Search for the cell housing the specified text and yield its [X, Y] center coordinate. 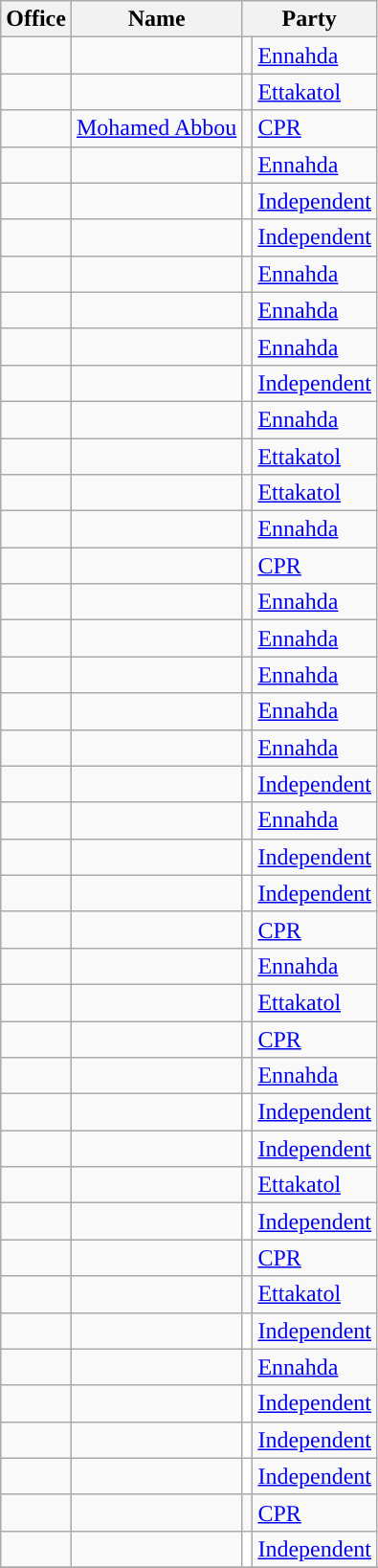
Name [156, 19]
Party [310, 19]
Office [36, 19]
Mohamed Abbou [156, 128]
